Find where the given text appears and provide that cell's center as [X, Y] coordinate. 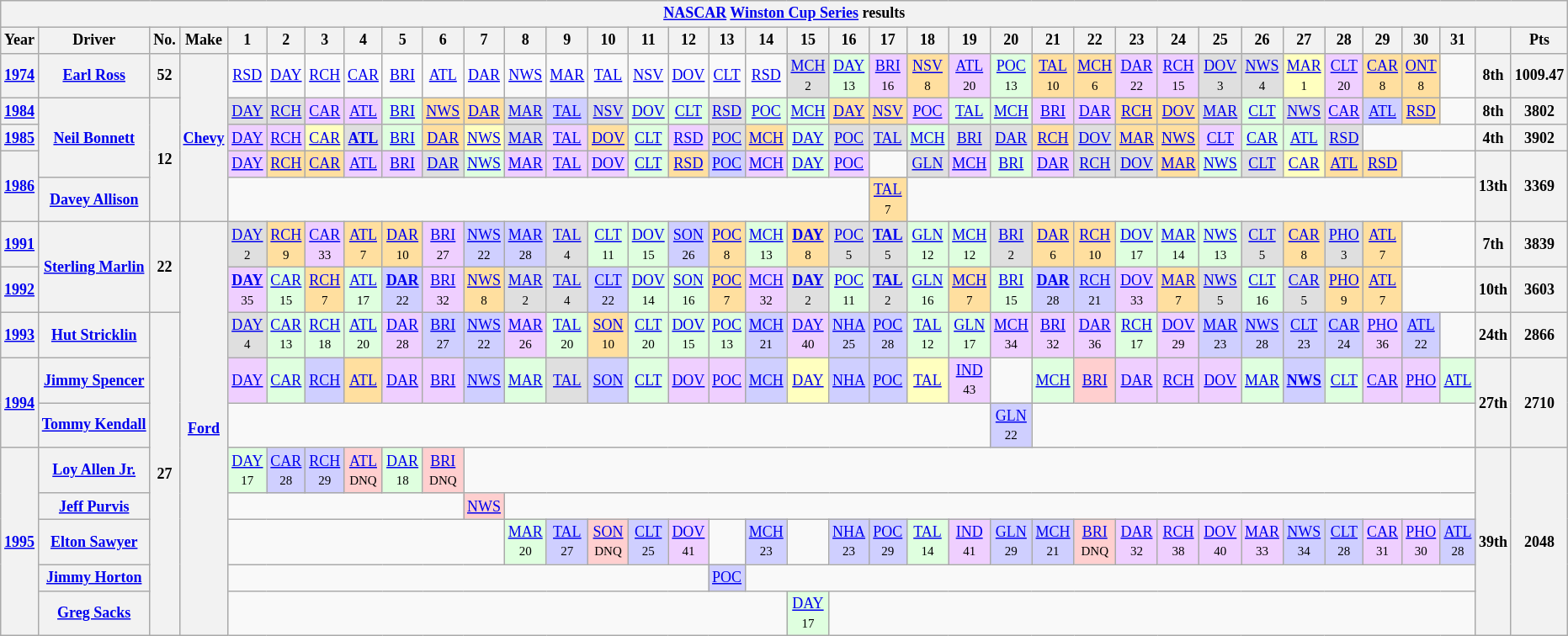
2866 [1539, 335]
PHO30 [1421, 542]
13 [727, 40]
NWS8 [485, 290]
4th [1493, 138]
MCH2 [808, 76]
MAR2 [525, 290]
MAR14 [1178, 245]
MCH6 [1095, 76]
POC29 [887, 542]
RCH7 [325, 290]
CLT28 [1344, 542]
DAY40 [808, 335]
Greg Sacks [94, 613]
TAL14 [928, 542]
DOV33 [1137, 290]
MAR33 [1262, 542]
RCH17 [1137, 335]
PHO [1421, 380]
DAY13 [849, 76]
1974 [20, 76]
16 [849, 40]
ATL28 [1458, 542]
CLT16 [1262, 290]
CAR33 [325, 245]
CAR13 [286, 335]
27th [1493, 402]
3 [325, 40]
DAR18 [402, 470]
14 [766, 40]
Year [20, 40]
RCH15 [1178, 76]
POC11 [849, 290]
DOV3 [1220, 76]
NWS4 [1262, 76]
RCH21 [1095, 290]
ATL22 [1421, 335]
20 [1012, 40]
POC5 [849, 245]
2048 [1539, 542]
IND41 [970, 542]
TAL27 [567, 542]
SON10 [609, 335]
MCH12 [970, 245]
NWS34 [1304, 542]
Earl Ross [94, 76]
DAR6 [1053, 245]
NHA25 [849, 335]
GLN [928, 163]
TAL10 [1053, 76]
Jimmy Horton [94, 577]
NWS5 [1220, 290]
POC8 [727, 245]
Pts [1539, 40]
Neil Bonnett [94, 138]
10 [609, 40]
Jimmy Spencer [94, 380]
SON26 [688, 245]
3902 [1539, 138]
PHO3 [1344, 245]
BRI2 [1012, 245]
3369 [1539, 187]
CLT11 [609, 245]
DAY8 [808, 245]
6 [443, 40]
CLT23 [1304, 335]
21 [1053, 40]
9 [567, 40]
3603 [1539, 290]
Make [204, 40]
1986 [20, 187]
POC7 [727, 290]
DAY35 [247, 290]
8 [525, 40]
39th [1493, 542]
MAR20 [525, 542]
3839 [1539, 245]
NWS28 [1262, 335]
RCH29 [325, 470]
MCH32 [766, 290]
CAR28 [286, 470]
NHA [849, 380]
11 [648, 40]
15 [808, 40]
CLT5 [1262, 245]
1992 [20, 290]
TAL7 [887, 199]
NHA23 [849, 542]
DOV14 [648, 290]
7th [1493, 245]
26 [1262, 40]
CAR5 [1304, 290]
MCH34 [1012, 335]
1995 [20, 542]
Sterling Marlin [94, 268]
TAL2 [887, 290]
DAR32 [1137, 542]
GLN29 [1012, 542]
TAL20 [567, 335]
7 [485, 40]
MAR23 [1220, 335]
Davey Allison [94, 199]
MCH13 [766, 245]
DAY4 [247, 335]
CLT25 [648, 542]
SONDNQ [609, 542]
Elton Sawyer [94, 542]
3802 [1539, 111]
DOV41 [688, 542]
GLN17 [970, 335]
Ford [204, 429]
POC28 [887, 335]
1984 [20, 111]
Chevy [204, 138]
1 [247, 40]
MAR28 [525, 245]
23 [1137, 40]
10th [1493, 290]
24 [1178, 40]
19 [970, 40]
GLN16 [928, 290]
CAR24 [1344, 335]
DAR36 [1095, 335]
52 [165, 76]
5 [402, 40]
Jeff Purvis [94, 506]
BRI16 [887, 76]
PHO36 [1383, 335]
Hut Stricklin [94, 335]
TAL12 [928, 335]
NSV8 [928, 76]
RCH18 [325, 335]
MCH23 [766, 542]
29 [1383, 40]
ATL17 [364, 290]
1994 [20, 402]
PHO9 [1344, 290]
DOV29 [1178, 335]
IND43 [970, 380]
MAR7 [1178, 290]
MAR26 [525, 335]
MAR1 [1304, 76]
1985 [20, 138]
ATLDNQ [364, 470]
Driver [94, 40]
NWS13 [1220, 245]
31 [1458, 40]
CAR31 [1383, 542]
SON16 [688, 290]
MCH7 [970, 290]
Tommy Kendall [94, 426]
17 [887, 40]
No. [165, 40]
CLT22 [609, 290]
RCH10 [1095, 245]
2 [286, 40]
GLN22 [1012, 426]
1991 [20, 245]
DOV17 [1137, 245]
BRI15 [1012, 290]
4 [364, 40]
ONT8 [1421, 76]
SON [609, 380]
18 [928, 40]
RCH38 [1178, 542]
1993 [20, 335]
1009.47 [1539, 76]
25 [1220, 40]
DOV40 [1220, 542]
24th [1493, 335]
2710 [1539, 402]
GLN12 [928, 245]
CAR15 [286, 290]
13th [1493, 187]
NASCAR Winston Cup Series results [784, 13]
30 [1421, 40]
TAL5 [887, 245]
28 [1344, 40]
Loy Allen Jr. [94, 470]
RCH9 [286, 245]
DAR10 [402, 245]
